Provide the (X, Y) coordinate of the cell's center where the given text is located.  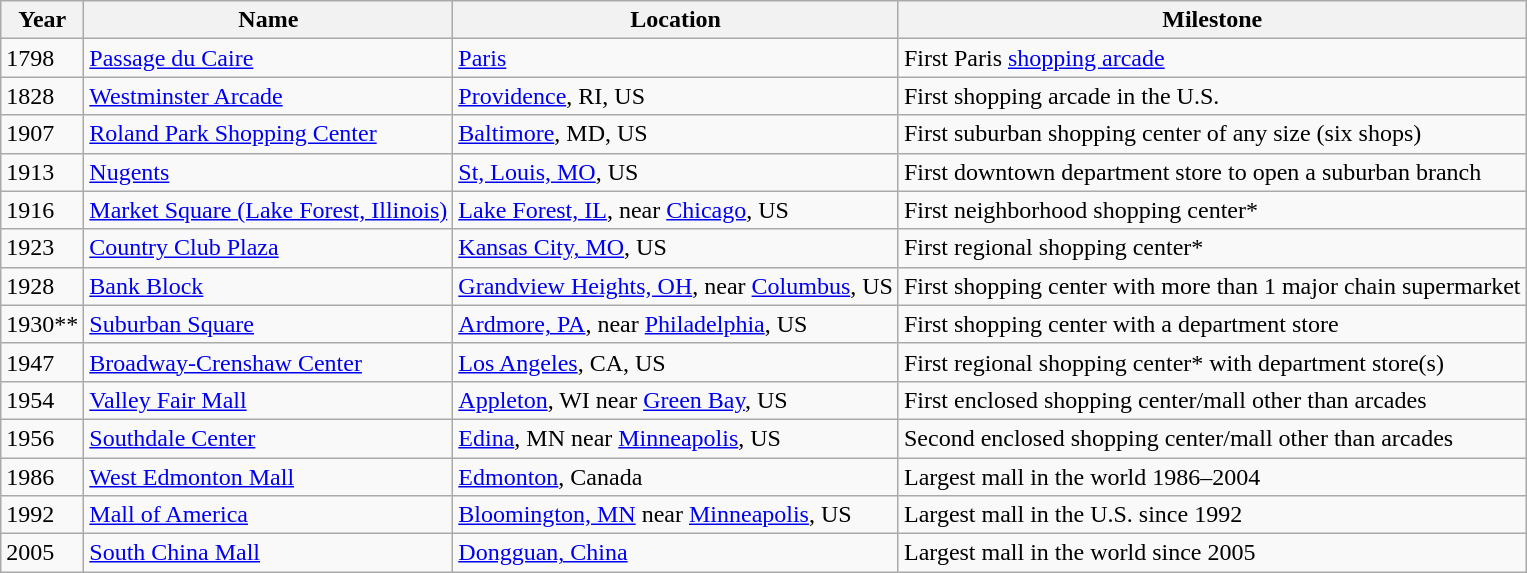
2005 (42, 553)
West Edmonton Mall (268, 477)
South China Mall (268, 553)
Edmonton, Canada (676, 477)
Westminster Arcade (268, 96)
Southdale Center (268, 438)
Location (676, 20)
Dongguan, China (676, 553)
Baltimore, MD, US (676, 134)
Milestone (1212, 20)
Largest mall in the world 1986–2004 (1212, 477)
Country Club Plaza (268, 248)
First regional shopping center* (1212, 248)
1954 (42, 400)
First downtown department store to open a suburban branch (1212, 172)
1986 (42, 477)
Bank Block (268, 286)
St, Louis, MO, US (676, 172)
1930** (42, 324)
First shopping center with a department store (1212, 324)
Second enclosed shopping center/mall other than arcades (1212, 438)
1956 (42, 438)
First enclosed shopping center/mall other than arcades (1212, 400)
First neighborhood shopping center* (1212, 210)
Lake Forest, IL, near Chicago, US (676, 210)
1913 (42, 172)
Edina, MN near Minneapolis, US (676, 438)
Ardmore, PA, near Philadelphia, US (676, 324)
First suburban shopping center of any size (six shops) (1212, 134)
1828 (42, 96)
Name (268, 20)
Market Square (Lake Forest, Illinois) (268, 210)
1947 (42, 362)
1992 (42, 515)
Appleton, WI near Green Bay, US (676, 400)
Mall of America (268, 515)
Nugents (268, 172)
First Paris shopping arcade (1212, 58)
Providence, RI, US (676, 96)
Roland Park Shopping Center (268, 134)
1916 (42, 210)
First shopping arcade in the U.S. (1212, 96)
Kansas City, MO, US (676, 248)
1798 (42, 58)
1907 (42, 134)
1928 (42, 286)
Grandview Heights, OH, near Columbus, US (676, 286)
Broadway-Crenshaw Center (268, 362)
Suburban Square (268, 324)
Los Angeles, CA, US (676, 362)
Year (42, 20)
First shopping center with more than 1 major chain supermarket (1212, 286)
First regional shopping center* with department store(s) (1212, 362)
Valley Fair Mall (268, 400)
Bloomington, MN near Minneapolis, US (676, 515)
Passage du Caire (268, 58)
Paris (676, 58)
Largest mall in the world since 2005 (1212, 553)
Largest mall in the U.S. since 1992 (1212, 515)
1923 (42, 248)
